Extract the (x, y) coordinate from the center of the cell holding the provided text.  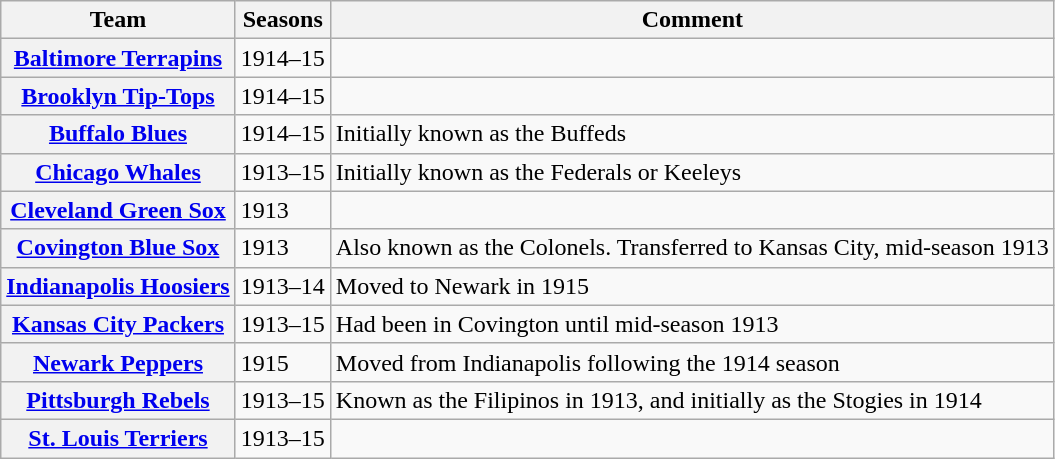
Kansas City Packers (118, 324)
Initially known as the Buffeds (692, 134)
Newark Peppers (118, 362)
Chicago Whales (118, 172)
Indianapolis Hoosiers (118, 286)
Brooklyn Tip-Tops (118, 96)
Moved from Indianapolis following the 1914 season (692, 362)
1915 (282, 362)
St. Louis Terriers (118, 438)
Also known as the Colonels. Transferred to Kansas City, mid-season 1913 (692, 248)
Comment (692, 20)
Pittsburgh Rebels (118, 400)
Initially known as the Federals or Keeleys (692, 172)
Team (118, 20)
Baltimore Terrapins (118, 58)
1913–14 (282, 286)
Moved to Newark in 1915 (692, 286)
Buffalo Blues (118, 134)
Covington Blue Sox (118, 248)
Cleveland Green Sox (118, 210)
Seasons (282, 20)
Had been in Covington until mid-season 1913 (692, 324)
Known as the Filipinos in 1913, and initially as the Stogies in 1914 (692, 400)
